Pinpoint the cell where the given text exists, returning its (X, Y) midpoint coordinate. 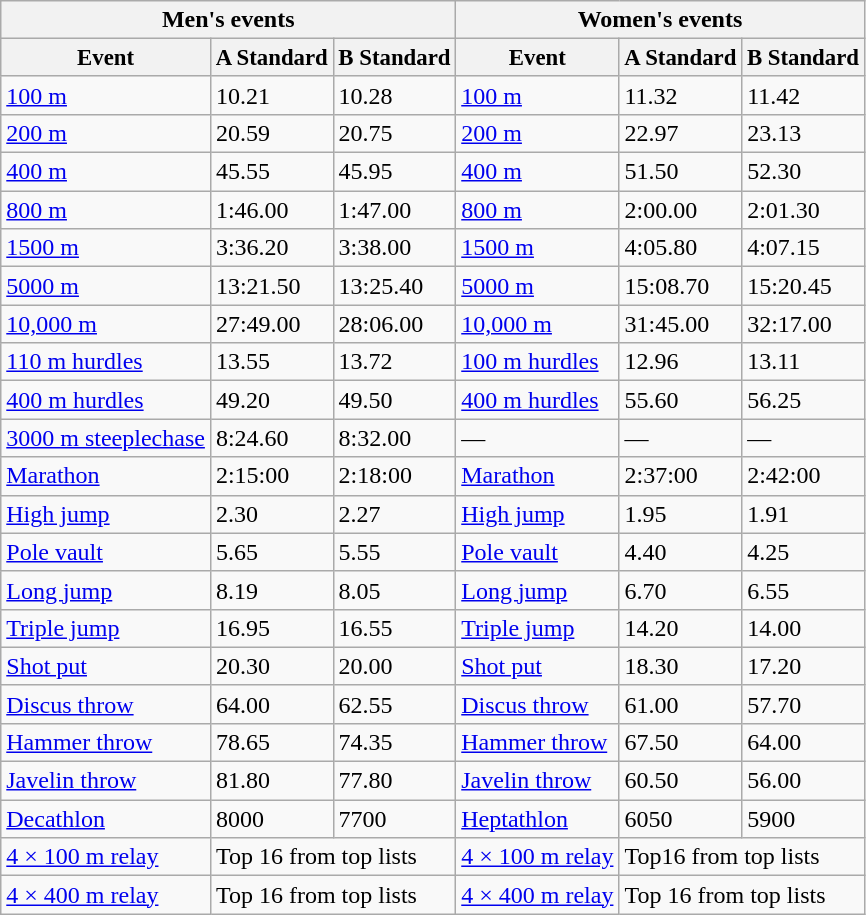
16.95 (272, 628)
56.00 (804, 781)
4.40 (680, 552)
31:45.00 (680, 324)
8000 (272, 819)
13.11 (804, 362)
22.97 (680, 133)
52.30 (804, 172)
20.30 (272, 666)
Top16 from top lists (742, 857)
1:46.00 (272, 210)
3:36.20 (272, 248)
4:07.15 (804, 248)
1:47.00 (394, 210)
62.55 (394, 704)
81.80 (272, 781)
7700 (394, 819)
11.42 (804, 95)
14.20 (680, 628)
6.55 (804, 590)
15:08.70 (680, 286)
11.32 (680, 95)
55.60 (680, 400)
3:38.00 (394, 248)
13.55 (272, 362)
49.50 (394, 400)
67.50 (680, 742)
2.27 (394, 514)
8:32.00 (394, 438)
100 m hurdles (538, 362)
2:18:00 (394, 476)
1.91 (804, 514)
78.65 (272, 742)
8.19 (272, 590)
10.28 (394, 95)
20.59 (272, 133)
13:25.40 (394, 286)
Decathlon (106, 819)
2:15:00 (272, 476)
8:24.60 (272, 438)
61.00 (680, 704)
20.00 (394, 666)
Men's events (228, 20)
77.80 (394, 781)
2:42:00 (804, 476)
14.00 (804, 628)
57.70 (804, 704)
5900 (804, 819)
13:21.50 (272, 286)
5.55 (394, 552)
2:37:00 (680, 476)
49.20 (272, 400)
51.50 (680, 172)
6050 (680, 819)
8.05 (394, 590)
12.96 (680, 362)
20.75 (394, 133)
45.95 (394, 172)
2:01.30 (804, 210)
27:49.00 (272, 324)
10.21 (272, 95)
6.70 (680, 590)
32:17.00 (804, 324)
3000 m steeplechase (106, 438)
56.25 (804, 400)
Heptathlon (538, 819)
16.55 (394, 628)
28:06.00 (394, 324)
5.65 (272, 552)
18.30 (680, 666)
4.25 (804, 552)
4:05.80 (680, 248)
74.35 (394, 742)
23.13 (804, 133)
15:20.45 (804, 286)
17.20 (804, 666)
Women's events (660, 20)
13.72 (394, 362)
60.50 (680, 781)
2:00.00 (680, 210)
1.95 (680, 514)
2.30 (272, 514)
110 m hurdles (106, 362)
45.55 (272, 172)
